Identify which cell holds the provided text, then report its (X, Y) central coordinate. 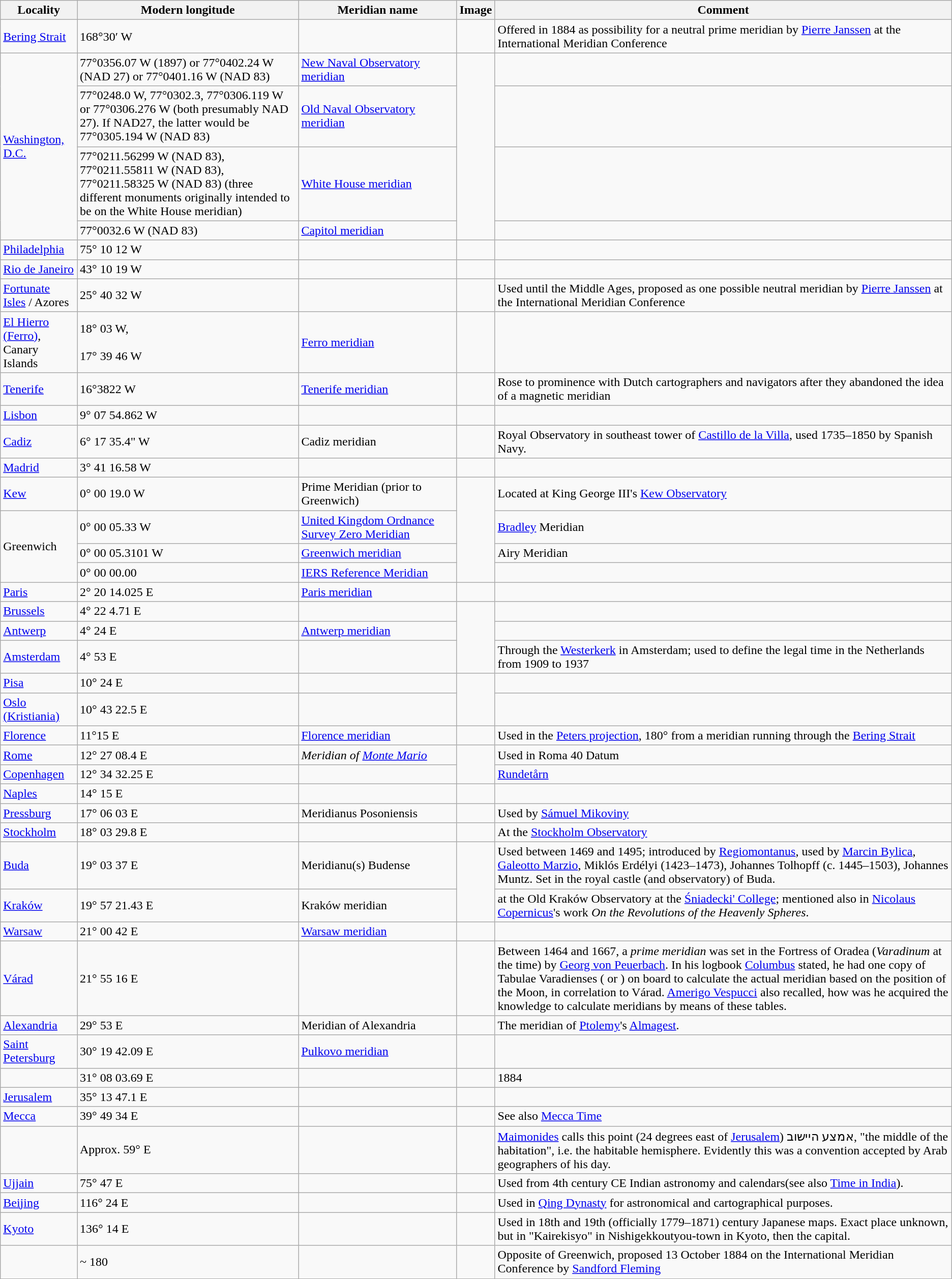
21° 00 42 E (188, 932)
2° 20 14.025 E (188, 592)
9° 07 54.862 W (188, 415)
Copenhagen (39, 774)
Naples (39, 793)
75° 47 E (188, 1183)
IERS Reference Meridian (377, 573)
Pressburg (39, 813)
At the Stockholm Observatory (723, 832)
10° 43 22.5 E (188, 709)
Tenerife meridian (377, 389)
Saint Petersburg (39, 1052)
43° 10 19 W (188, 269)
White House meridian (377, 184)
Pulkovo meridian (377, 1052)
Used in Roma 40 Datum (723, 755)
0° 00 05.33 W (188, 527)
4° 22 4.71 E (188, 611)
Used in Qing Dynasty for astronomical and cartographical purposes. (723, 1203)
~ 180 (188, 1262)
25° 40 32 W (188, 295)
Comment (723, 10)
116° 24 E (188, 1203)
Old Naval Observatory meridian (377, 116)
Bradley Meridian (723, 527)
6° 17 35.4" W (188, 441)
77°0032.6 W (NAD 83) (188, 230)
Image (476, 10)
Prime Meridian (prior to Greenwich) (377, 494)
Antwerp meridian (377, 631)
75° 10 12 W (188, 250)
Jerusalem (39, 1097)
29° 53 E (188, 1025)
18° 03 W, 17° 39 46 W (188, 342)
Florence meridian (377, 735)
Pisa (39, 683)
Meridian name (377, 10)
16°3822 W (188, 389)
14° 15 E (188, 793)
11°15 E (188, 735)
Opposite of Greenwich, proposed 13 October 1884 on the International Meridian Conference by Sandford Fleming (723, 1262)
Fortunate Isles / Azores (39, 295)
Rio de Janeiro (39, 269)
Used until the Middle Ages, proposed as one possible neutral meridian by Pierre Janssen at the International Meridian Conference (723, 295)
1884 (723, 1078)
Brussels (39, 611)
United Kingdom Ordnance Survey Zero Meridian (377, 527)
Used by Sámuel Mikoviny (723, 813)
Offered in 1884 as possibility for a neutral prime meridian by Pierre Janssen at the International Meridian Conference (723, 37)
Amsterdam (39, 657)
Stockholm (39, 832)
Antwerp (39, 631)
Through the Westerkerk in Amsterdam; used to define the legal time in the Netherlands from 1909 to 1937 (723, 657)
See also Mecca Time (723, 1116)
Meridianus Posoniensis (377, 813)
Kyoto (39, 1229)
30° 19 42.09 E (188, 1052)
Rome (39, 755)
Paris meridian (377, 592)
New Naval Observatory meridian (377, 69)
Lisbon (39, 415)
35° 13 47.1 E (188, 1097)
19° 03 37 E (188, 866)
Mecca (39, 1116)
Approx. 59° E (188, 1150)
The meridian of Ptolemy's Almagest. (723, 1025)
17° 06 03 E (188, 813)
77°0356.07 W (1897) or 77°0402.24 W (NAD 27) or 77°0401.16 W (NAD 83) (188, 69)
19° 57 21.43 E (188, 905)
Paris (39, 592)
Oslo (Kristiania) (39, 709)
4° 53 E (188, 657)
Modern longitude (188, 10)
21° 55 16 E (188, 978)
Meridian of Monte Mario (377, 755)
77°0248.0 W, 77°0302.3, 77°0306.119 W or 77°0306.276 W (both presumably NAD 27). If NAD27, the latter would be 77°0305.194 W (NAD 83) (188, 116)
Philadelphia (39, 250)
10° 24 E (188, 683)
18° 03 29.8 E (188, 832)
Bering Strait (39, 37)
0° 00 19.0 W (188, 494)
Madrid (39, 468)
Cadiz (39, 441)
0° 00 05.3101 W (188, 553)
Capitol meridian (377, 230)
136° 14 E (188, 1229)
Airy Meridian (723, 553)
Warsaw meridian (377, 932)
4° 24 E (188, 631)
31° 08 03.69 E (188, 1078)
Beijing (39, 1203)
Várad (39, 978)
Buda (39, 866)
Kraków (39, 905)
3° 41 16.58 W (188, 468)
39° 49 34 E (188, 1116)
Located at King George III's Kew Observatory (723, 494)
Warsaw (39, 932)
Greenwich meridian (377, 553)
Tenerife (39, 389)
Rose to prominence with Dutch cartographers and navigators after they abandoned the idea of a magnetic meridian (723, 389)
Used from 4th century CE Indian astronomy and calendars(see also Time in India). (723, 1183)
Kew (39, 494)
El Hierro (Ferro), Canary Islands (39, 342)
Washington, D.C. (39, 146)
Greenwich (39, 546)
Ferro meridian (377, 342)
Royal Observatory in southeast tower of Castillo de la Villa, used 1735–1850 by Spanish Navy. (723, 441)
Ujjain (39, 1183)
Alexandria (39, 1025)
Cadiz meridian (377, 441)
Meridian of Alexandria (377, 1025)
12° 34 32.25 E (188, 774)
at the Old Kraków Observatory at the Śniadecki' College; mentioned also in Nicolaus Copernicus's work On the Revolutions of the Heavenly Spheres. (723, 905)
Locality (39, 10)
12° 27 08.4 E (188, 755)
Used in the Peters projection, 180° from a meridian running through the Bering Strait (723, 735)
Rundetårn (723, 774)
Florence (39, 735)
Meridianu(s) Budense (377, 866)
168°30′ W (188, 37)
0° 00 00.00 (188, 573)
Kraków meridian (377, 905)
